Find where the given text appears and provide that cell's center as [X, Y] coordinate. 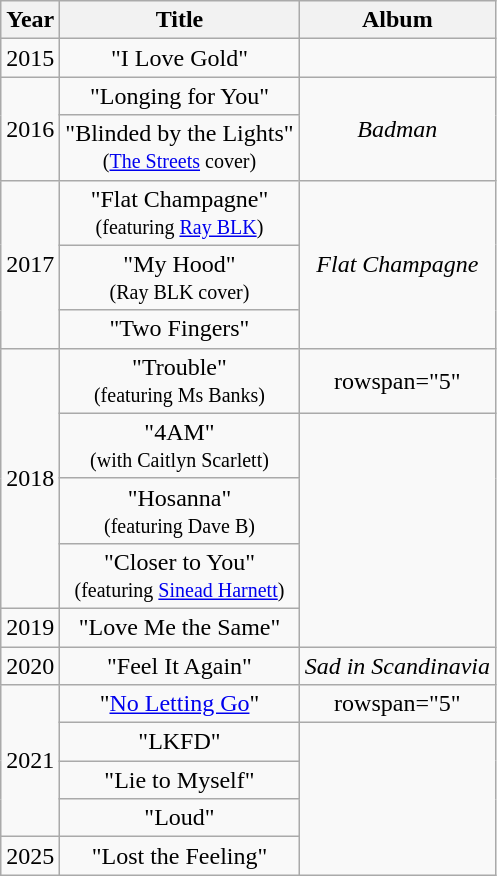
"Longing for You" [180, 96]
"Lie to Myself" [180, 780]
"Lost the Feeling" [180, 856]
"Love Me the Same" [180, 627]
2020 [30, 665]
"No Letting Go" [180, 704]
"Two Fingers" [180, 329]
2015 [30, 58]
2017 [30, 264]
2021 [30, 761]
2019 [30, 627]
Album [397, 20]
"Loud" [180, 818]
"Hosanna"(featuring Dave B) [180, 510]
"Closer to You"(featuring Sinead Harnett) [180, 576]
"Flat Champagne"(featuring Ray BLK) [180, 212]
Badman [397, 128]
"Blinded by the Lights"(The Streets cover) [180, 148]
2018 [30, 478]
"4AM"(with Caitlyn Scarlett) [180, 446]
Flat Champagne [397, 264]
Year [30, 20]
2016 [30, 128]
"LKFD" [180, 742]
2025 [30, 856]
"I Love Gold" [180, 58]
"Feel It Again" [180, 665]
Title [180, 20]
"Trouble"(featuring Ms Banks) [180, 380]
Sad in Scandinavia [397, 665]
"My Hood"(Ray BLK cover) [180, 278]
